Capture the cell that displays the provided text and extract its [x, y] central coordinate. 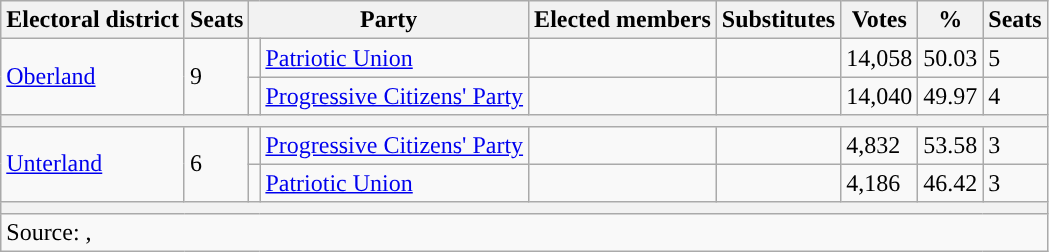
46.42 [950, 183]
Substitutes [778, 20]
53.58 [950, 145]
Elected members [623, 20]
9 [216, 77]
Source: , [524, 232]
% [950, 20]
4 [1015, 96]
14,058 [880, 58]
Unterland [93, 164]
14,040 [880, 96]
4,186 [880, 183]
Votes [880, 20]
49.97 [950, 96]
Oberland [93, 77]
6 [216, 164]
Electoral district [93, 20]
50.03 [950, 58]
5 [1015, 58]
Party [389, 20]
4,832 [880, 145]
